Pinpoint the cell where the given text exists, returning its [x, y] midpoint coordinate. 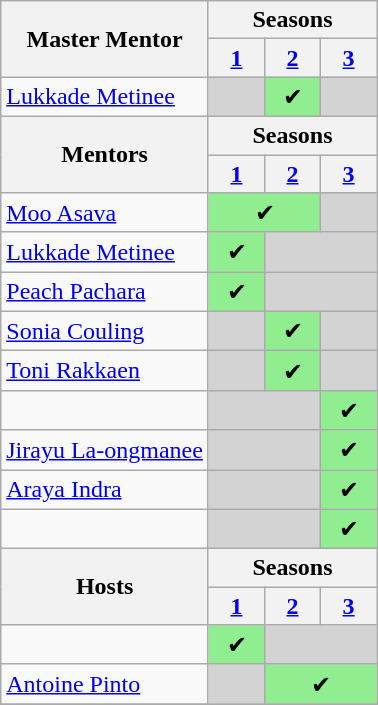
Toni Rakkaen [105, 371]
Jirayu La-ongmanee [105, 450]
Moo Asava [105, 213]
Master Mentor [105, 39]
Mentors [105, 154]
Hosts [105, 587]
Peach Pachara [105, 292]
Sonia Couling [105, 331]
Araya Indra [105, 490]
Antoine Pinto [105, 684]
